For the text-containing cell, return its midpoint in (X, Y) coordinate format. 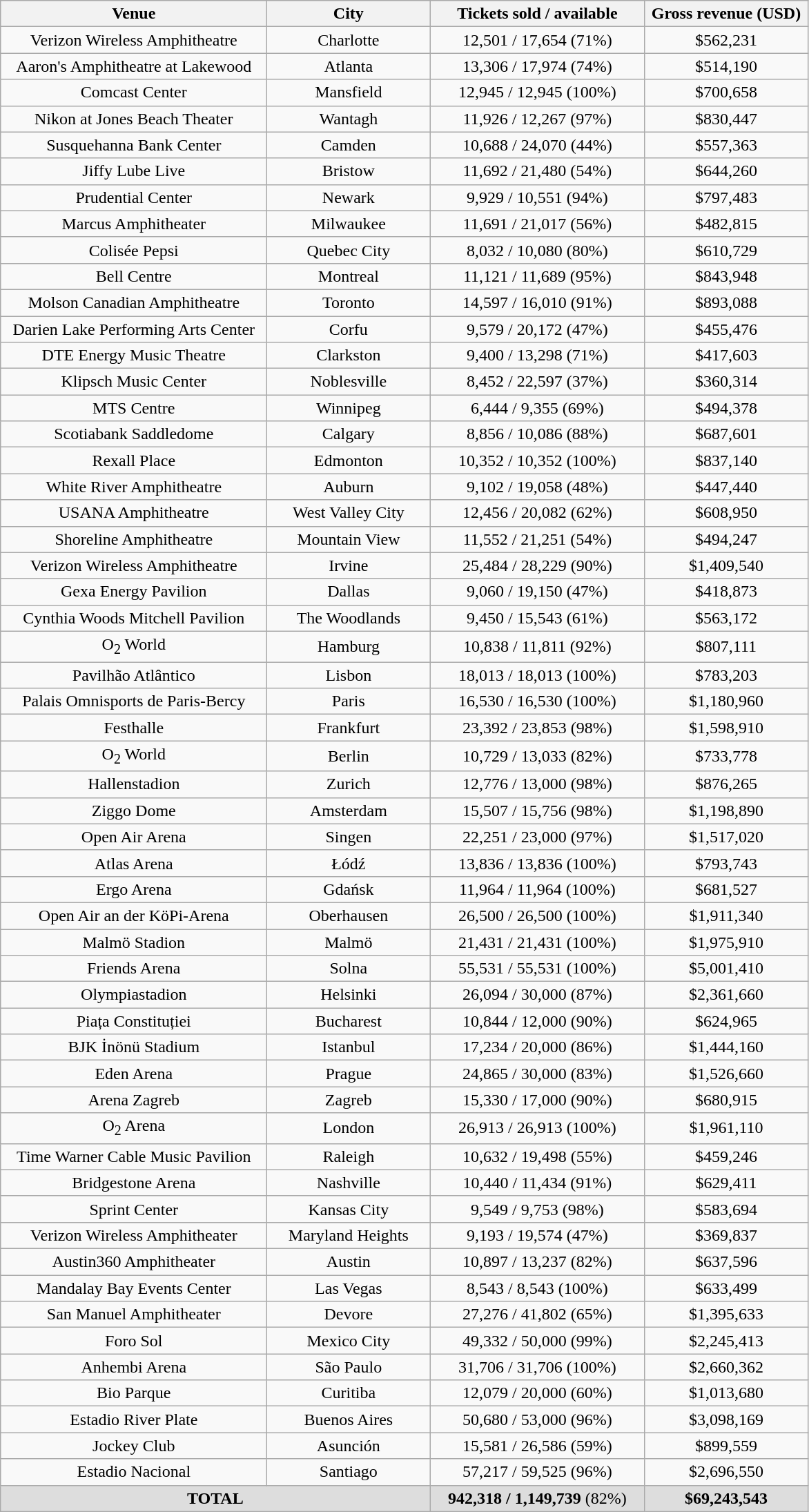
Rexall Place (134, 461)
BJK İnönü Stadium (134, 1047)
12,456 / 20,082 (62%) (537, 513)
$644,260 (726, 171)
Maryland Heights (349, 1235)
Prague (349, 1074)
$610,729 (726, 250)
$629,411 (726, 1183)
$459,246 (726, 1156)
$514,190 (726, 66)
Mexico City (349, 1341)
Friends Arena (134, 969)
27,276 / 41,802 (65%) (537, 1315)
Comcast Center (134, 93)
$843,948 (726, 276)
$69,243,543 (726, 1498)
9,450 / 15,543 (61%) (537, 618)
$1,975,910 (726, 942)
12,945 / 12,945 (100%) (537, 93)
16,530 / 16,530 (100%) (537, 701)
$680,915 (726, 1100)
$783,203 (726, 675)
Malmö Stadion (134, 942)
10,632 / 19,498 (55%) (537, 1156)
$1,198,890 (726, 811)
$830,447 (726, 119)
$369,837 (726, 1235)
8,856 / 10,086 (88%) (537, 434)
18,013 / 18,013 (100%) (537, 675)
6,444 / 9,355 (69%) (537, 408)
$899,559 (726, 1446)
25,484 / 28,229 (90%) (537, 565)
Marcus Amphitheater (134, 224)
Molson Canadian Amphitheatre (134, 302)
11,692 / 21,480 (54%) (537, 171)
USANA Amphitheatre (134, 513)
11,926 / 12,267 (97%) (537, 119)
The Woodlands (349, 618)
$3,098,169 (726, 1419)
$557,363 (726, 145)
Mansfield (349, 93)
$633,499 (726, 1288)
Time Warner Cable Music Pavilion (134, 1156)
8,452 / 22,597 (37%) (537, 382)
Ergo Arena (134, 889)
Zagreb (349, 1100)
Jiffy Lube Live (134, 171)
Tickets sold / available (537, 14)
Paris (349, 701)
Kansas City (349, 1209)
São Paulo (349, 1367)
13,306 / 17,974 (74%) (537, 66)
Estadio River Plate (134, 1419)
Bucharest (349, 1021)
Pavilhão Atlântico (134, 675)
9,102 / 19,058 (48%) (537, 487)
Edmonton (349, 461)
$876,265 (726, 784)
21,431 / 21,431 (100%) (537, 942)
Helsinki (349, 995)
Wantagh (349, 119)
$2,660,362 (726, 1367)
Festhalle (134, 728)
11,964 / 11,964 (100%) (537, 889)
Amsterdam (349, 811)
Istanbul (349, 1047)
Klipsch Music Center (134, 382)
Austin360 Amphitheater (134, 1262)
Toronto (349, 302)
$687,601 (726, 434)
Devore (349, 1315)
12,079 / 20,000 (60%) (537, 1393)
Atlanta (349, 66)
Charlotte (349, 40)
$563,172 (726, 618)
Atlas Arena (134, 863)
26,913 / 26,913 (100%) (537, 1128)
$1,517,020 (726, 837)
Bell Centre (134, 276)
Scotiabank Saddledome (134, 434)
Singen (349, 837)
Newark (349, 197)
10,440 / 11,434 (91%) (537, 1183)
9,060 / 19,150 (47%) (537, 592)
O2 Arena (134, 1128)
Verizon Wireless Amphitheater (134, 1235)
Aaron's Amphitheatre at Lakewood (134, 66)
Susquehanna Bank Center (134, 145)
17,234 / 20,000 (86%) (537, 1047)
11,552 / 21,251 (54%) (537, 539)
$2,245,413 (726, 1341)
12,501 / 17,654 (71%) (537, 40)
Bridgestone Arena (134, 1183)
23,392 / 23,853 (98%) (537, 728)
$417,603 (726, 356)
Open Air Arena (134, 837)
9,193 / 19,574 (47%) (537, 1235)
$5,001,410 (726, 969)
9,929 / 10,551 (94%) (537, 197)
9,400 / 13,298 (71%) (537, 356)
8,543 / 8,543 (100%) (537, 1288)
15,507 / 15,756 (98%) (537, 811)
Las Vegas (349, 1288)
8,032 / 10,080 (80%) (537, 250)
9,549 / 9,753 (98%) (537, 1209)
Buenos Aires (349, 1419)
$624,965 (726, 1021)
Mandalay Bay Events Center (134, 1288)
Piața Constituției (134, 1021)
$562,231 (726, 40)
Calgary (349, 434)
Nikon at Jones Beach Theater (134, 119)
$1,526,660 (726, 1074)
14,597 / 16,010 (91%) (537, 302)
Foro Sol (134, 1341)
10,729 / 13,033 (82%) (537, 756)
$360,314 (726, 382)
$1,013,680 (726, 1393)
Shoreline Amphitheatre (134, 539)
$681,527 (726, 889)
12,776 / 13,000 (98%) (537, 784)
$1,395,633 (726, 1315)
Corfu (349, 329)
$494,247 (726, 539)
$637,596 (726, 1262)
$482,815 (726, 224)
Nashville (349, 1183)
Sprint Center (134, 1209)
Dallas (349, 592)
$893,088 (726, 302)
Darien Lake Performing Arts Center (134, 329)
Arena Zagreb (134, 1100)
31,706 / 31,706 (100%) (537, 1367)
$733,778 (726, 756)
White River Amphitheatre (134, 487)
11,691 / 21,017 (56%) (537, 224)
City (349, 14)
Anhembi Arena (134, 1367)
$1,911,340 (726, 915)
Santiago (349, 1472)
15,581 / 26,586 (59%) (537, 1446)
26,094 / 30,000 (87%) (537, 995)
9,579 / 20,172 (47%) (537, 329)
Gdańsk (349, 889)
$2,361,660 (726, 995)
$837,140 (726, 461)
Gross revenue (USD) (726, 14)
Bristow (349, 171)
Łódź (349, 863)
$700,658 (726, 93)
57,217 / 59,525 (96%) (537, 1472)
49,332 / 50,000 (99%) (537, 1341)
$807,111 (726, 646)
Prudential Center (134, 197)
Quebec City (349, 250)
West Valley City (349, 513)
$1,598,910 (726, 728)
Mountain View (349, 539)
Clarkston (349, 356)
Auburn (349, 487)
$583,694 (726, 1209)
TOTAL (215, 1498)
Winnipeg (349, 408)
Irvine (349, 565)
Milwaukee (349, 224)
Oberhausen (349, 915)
50,680 / 53,000 (96%) (537, 1419)
Montreal (349, 276)
Asunción (349, 1446)
$608,950 (726, 513)
Berlin (349, 756)
San Manuel Amphitheater (134, 1315)
Open Air an der KöPi-Arena (134, 915)
Frankfurt (349, 728)
Noblesville (349, 382)
15,330 / 17,000 (90%) (537, 1100)
$793,743 (726, 863)
942,318 / 1,149,739 (82%) (537, 1498)
Hamburg (349, 646)
Zurich (349, 784)
Estadio Nacional (134, 1472)
Malmö (349, 942)
Curitiba (349, 1393)
Raleigh (349, 1156)
55,531 / 55,531 (100%) (537, 969)
London (349, 1128)
Ziggo Dome (134, 811)
Jockey Club (134, 1446)
Olympiastadion (134, 995)
$1,180,960 (726, 701)
$1,409,540 (726, 565)
Venue (134, 14)
Gexa Energy Pavilion (134, 592)
$2,696,550 (726, 1472)
DTE Energy Music Theatre (134, 356)
Camden (349, 145)
$418,873 (726, 592)
Palais Omnisports de Paris-Bercy (134, 701)
10,688 / 24,070 (44%) (537, 145)
Colisée Pepsi (134, 250)
$447,440 (726, 487)
Lisbon (349, 675)
26,500 / 26,500 (100%) (537, 915)
$494,378 (726, 408)
13,836 / 13,836 (100%) (537, 863)
$455,476 (726, 329)
Hallenstadion (134, 784)
MTS Centre (134, 408)
$797,483 (726, 197)
10,352 / 10,352 (100%) (537, 461)
11,121 / 11,689 (95%) (537, 276)
24,865 / 30,000 (83%) (537, 1074)
$1,961,110 (726, 1128)
Eden Arena (134, 1074)
10,897 / 13,237 (82%) (537, 1262)
Austin (349, 1262)
$1,444,160 (726, 1047)
22,251 / 23,000 (97%) (537, 837)
Bio Parque (134, 1393)
Cynthia Woods Mitchell Pavilion (134, 618)
Solna (349, 969)
10,844 / 12,000 (90%) (537, 1021)
10,838 / 11,811 (92%) (537, 646)
